Return (X, Y) of the center of cell containing provided text 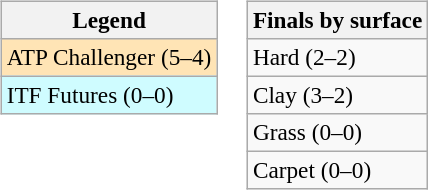
ITF Futures (0–0) (108, 95)
ATP Challenger (5–4) (108, 57)
Clay (3–2) (337, 95)
Grass (0–0) (337, 133)
Hard (2–2) (337, 57)
Finals by surface (337, 20)
Legend (108, 20)
Carpet (0–0) (337, 171)
